Return the (X, Y) coordinate for the center point of the cell that contains the specified text.  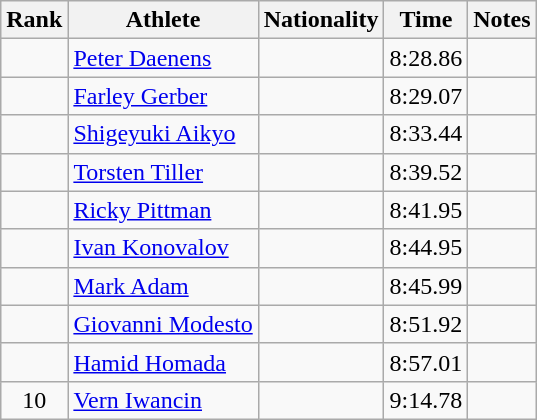
Time (426, 20)
Rank (34, 20)
Athlete (163, 20)
Giovanni Modesto (163, 324)
8:28.86 (426, 58)
Hamid Homada (163, 362)
Notes (502, 20)
10 (34, 400)
Ivan Konovalov (163, 248)
8:33.44 (426, 134)
Ricky Pittman (163, 210)
8:57.01 (426, 362)
Nationality (321, 20)
9:14.78 (426, 400)
Shigeyuki Aikyo (163, 134)
Peter Daenens (163, 58)
Mark Adam (163, 286)
8:39.52 (426, 172)
Farley Gerber (163, 96)
8:41.95 (426, 210)
8:29.07 (426, 96)
8:51.92 (426, 324)
Torsten Tiller (163, 172)
8:44.95 (426, 248)
Vern Iwancin (163, 400)
8:45.99 (426, 286)
